Determine the (X, Y) coordinate at the center of the cell enclosing the given text.  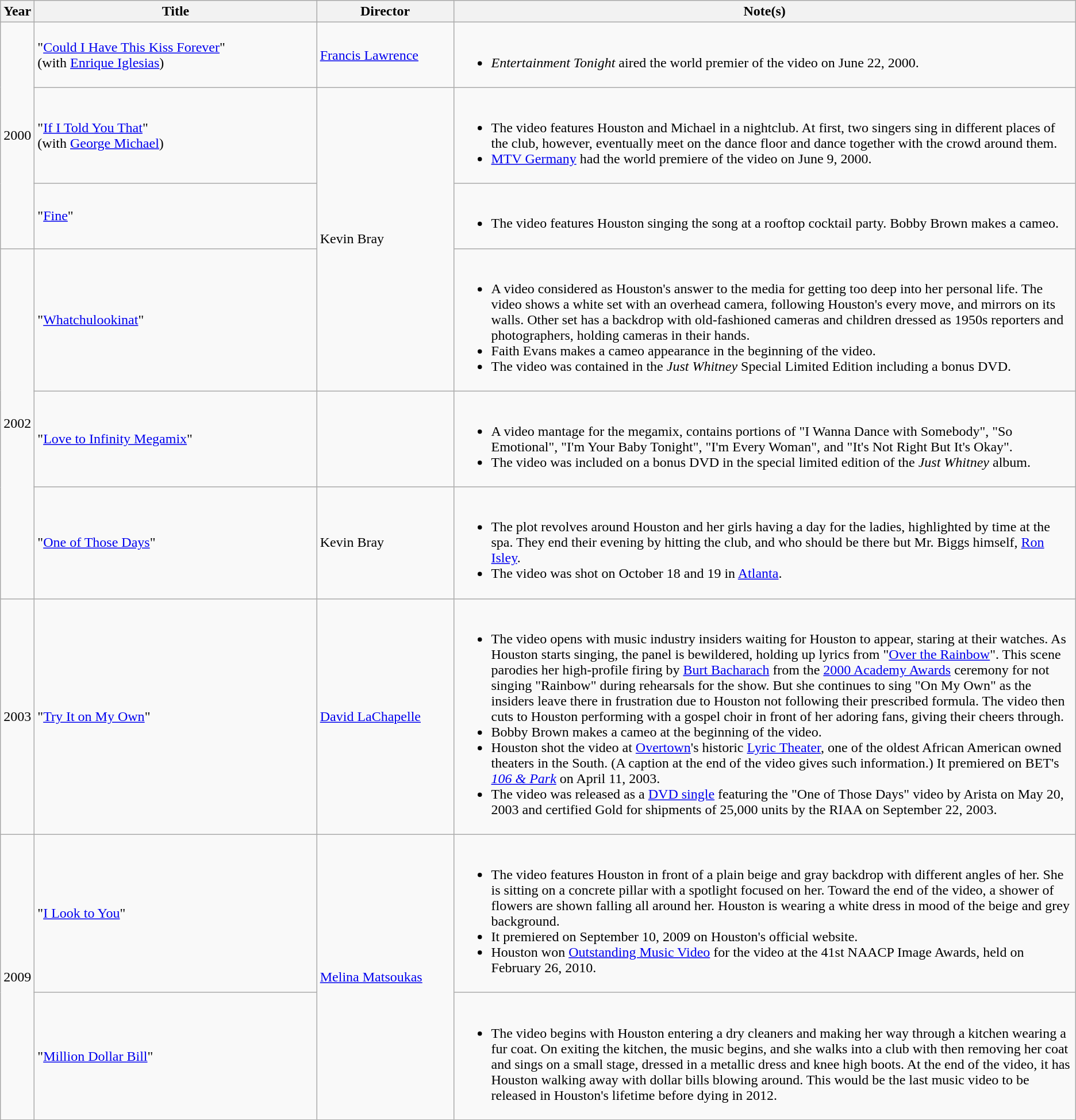
The video features Houston singing the song at a rooftop cocktail party. Bobby Brown makes a cameo. (764, 216)
Francis Lawrence (385, 55)
"Try It on My Own" (176, 716)
"Whatchulookinat" (176, 320)
David LaChapelle (385, 716)
Director (385, 11)
2009 (17, 977)
Note(s) (764, 11)
2003 (17, 716)
"One of Those Days" (176, 543)
Entertainment Tonight aired the world premier of the video on June 22, 2000. (764, 55)
"Million Dollar Bill" (176, 1056)
"Could I Have This Kiss Forever"(with Enrique Iglesias) (176, 55)
Melina Matsoukas (385, 977)
2000 (17, 136)
Year (17, 11)
Title (176, 11)
"If I Told You That"(with George Michael) (176, 136)
"Love to Infinity Megamix" (176, 439)
"Fine" (176, 216)
2002 (17, 423)
"I Look to You" (176, 913)
